Return [x, y] of the center of cell containing provided text 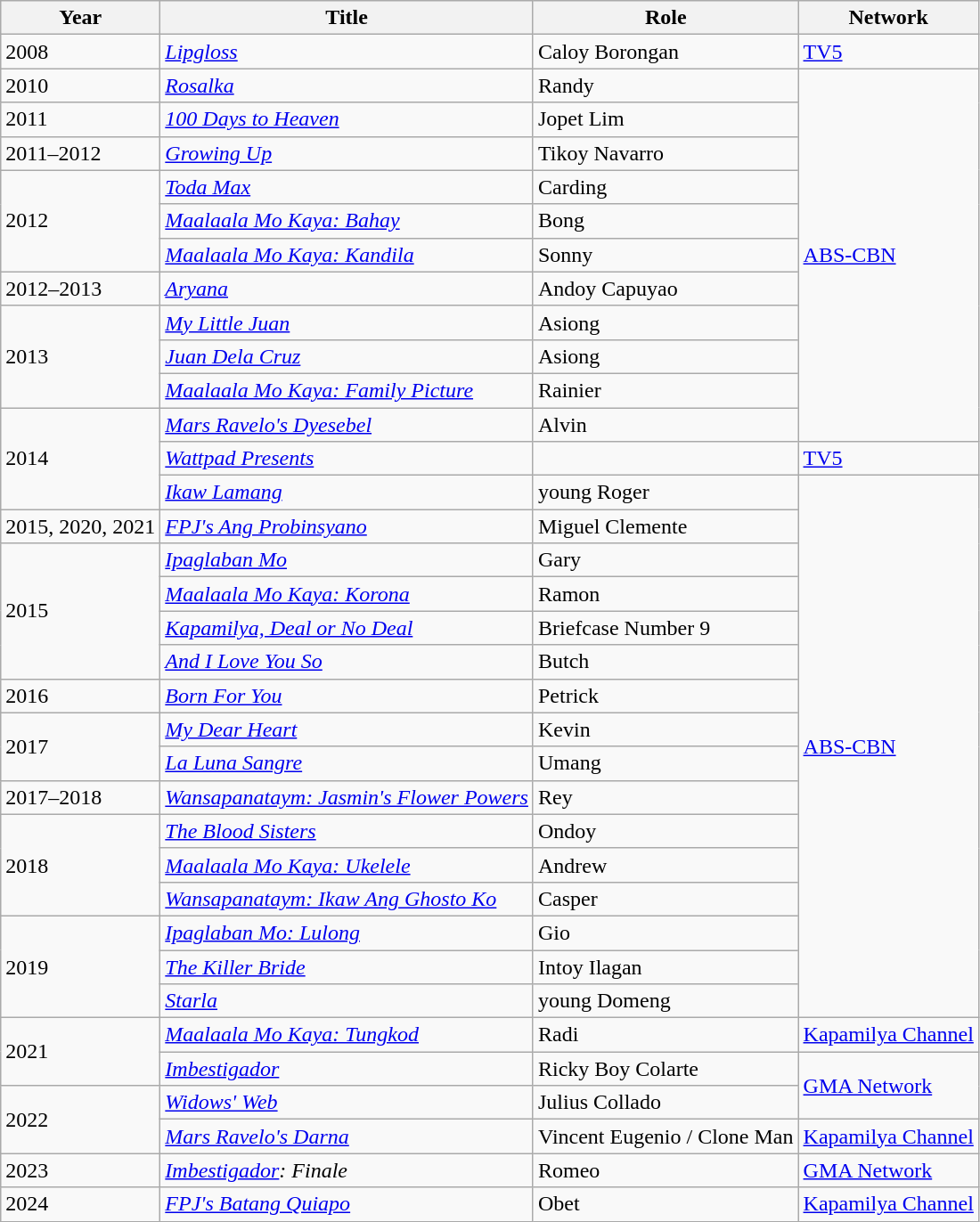
Growing Up [347, 153]
Rey [666, 797]
La Luna Sangre [347, 763]
Wattpad Presents [347, 459]
2015, 2020, 2021 [80, 526]
Tikoy Navarro [666, 153]
2013 [80, 356]
Ramon [666, 594]
Lipgloss [347, 52]
Kevin [666, 729]
Andrew [666, 865]
Juan Dela Cruz [347, 356]
FPJ's Ang Probinsyano [347, 526]
Ipaglaban Mo: Lulong [347, 933]
Gio [666, 933]
Title [347, 18]
Maalaala Mo Kaya: Ukelele [347, 865]
2010 [80, 86]
Petrick [666, 696]
Wansapanataym: Ikaw Ang Ghosto Ko [347, 899]
Intoy Ilagan [666, 966]
Maalaala Mo Kaya: Tungkod [347, 1035]
Randy [666, 86]
Aryana [347, 289]
young Domeng [666, 1001]
2018 [80, 865]
Vincent Eugenio / Clone Man [666, 1136]
And I Love You So [347, 662]
Network [888, 18]
Sonny [666, 255]
The Blood Sisters [347, 831]
Ipaglaban Mo [347, 560]
2008 [80, 52]
Ikaw Lamang [347, 493]
Alvin [666, 425]
Radi [666, 1035]
young Roger [666, 493]
Carding [666, 187]
Born For You [347, 696]
Obet [666, 1204]
Toda Max [347, 187]
Maalaala Mo Kaya: Korona [347, 594]
Imbestigador [347, 1069]
FPJ's Batang Quiapo [347, 1204]
Jopet Lim [666, 119]
Umang [666, 763]
Butch [666, 662]
2017–2018 [80, 797]
Year [80, 18]
100 Days to Heaven [347, 119]
2016 [80, 696]
Miguel Clemente [666, 526]
2021 [80, 1052]
Mars Ravelo's Dyesebel [347, 425]
2017 [80, 746]
2014 [80, 459]
Rainier [666, 390]
Romeo [666, 1170]
Gary [666, 560]
Rosalka [347, 86]
Bong [666, 221]
Ondoy [666, 831]
Starla [347, 1001]
Ricky Boy Colarte [666, 1069]
Maalaala Mo Kaya: Bahay [347, 221]
My Dear Heart [347, 729]
Maalaala Mo Kaya: Family Picture [347, 390]
Role [666, 18]
2023 [80, 1170]
2012 [80, 221]
2011–2012 [80, 153]
Widows' Web [347, 1103]
2012–2013 [80, 289]
2019 [80, 966]
Imbestigador: Finale [347, 1170]
Kapamilya, Deal or No Deal [347, 628]
Casper [666, 899]
2024 [80, 1204]
Caloy Borongan [666, 52]
My Little Juan [347, 322]
Andoy Capuyao [666, 289]
Maalaala Mo Kaya: Kandila [347, 255]
The Killer Bride [347, 966]
2011 [80, 119]
Julius Collado [666, 1103]
Mars Ravelo's Darna [347, 1136]
Wansapanataym: Jasmin's Flower Powers [347, 797]
2015 [80, 611]
Briefcase Number 9 [666, 628]
2022 [80, 1120]
